Return the (x, y) coordinate for the center point of the cell that contains the specified text.  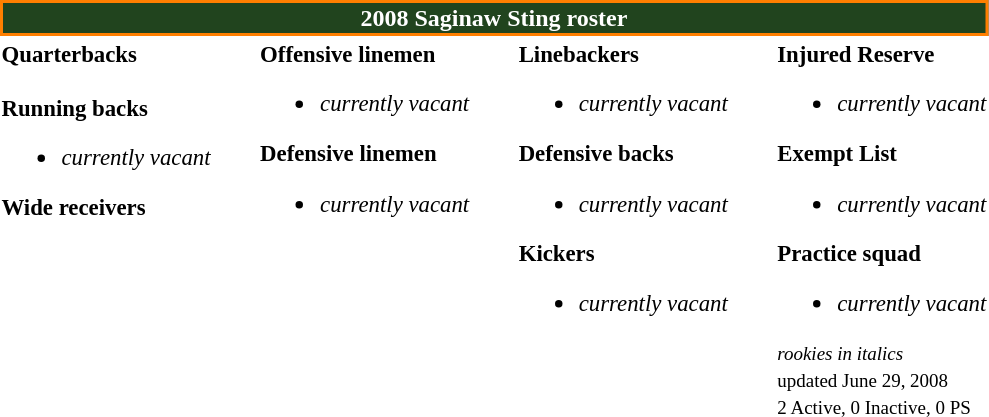
2008 Saginaw Sting roster (494, 18)
